Detect which cell encompasses the target text, then output its [X, Y] center coordinate. 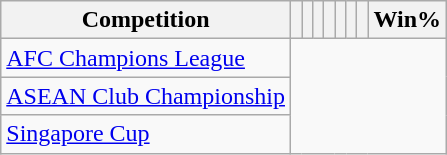
Singapore Cup [146, 134]
Competition [146, 20]
AFC Champions League [146, 58]
ASEAN Club Championship [146, 96]
Win% [408, 20]
